Search for the cell housing the specified text and yield its (X, Y) center coordinate. 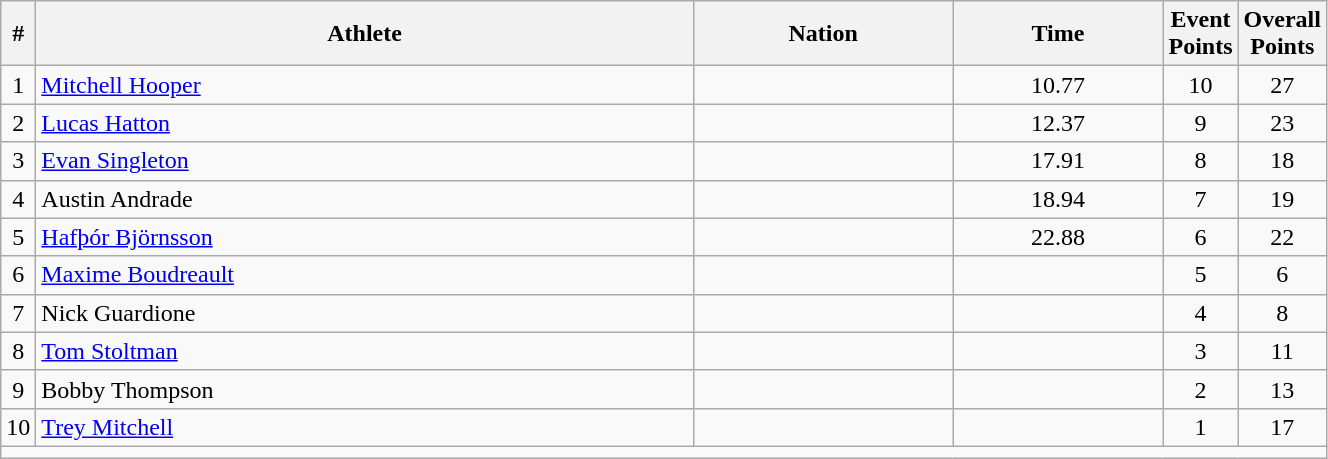
11 (1282, 351)
Austin Andrade (365, 199)
12.37 (1058, 123)
22 (1282, 237)
Nation (823, 34)
Mitchell Hooper (365, 85)
Hafþór Björnsson (365, 237)
Athlete (365, 34)
22.88 (1058, 237)
Trey Mitchell (365, 427)
13 (1282, 389)
10.77 (1058, 85)
17.91 (1058, 161)
17 (1282, 427)
Tom Stoltman (365, 351)
Maxime Boudreault (365, 275)
Nick Guardione (365, 313)
23 (1282, 123)
Bobby Thompson (365, 389)
Evan Singleton (365, 161)
19 (1282, 199)
Event Points (1200, 34)
18 (1282, 161)
27 (1282, 85)
18.94 (1058, 199)
Lucas Hatton (365, 123)
Time (1058, 34)
Overall Points (1282, 34)
# (18, 34)
